Search for the cell housing the specified text and yield its (x, y) center coordinate. 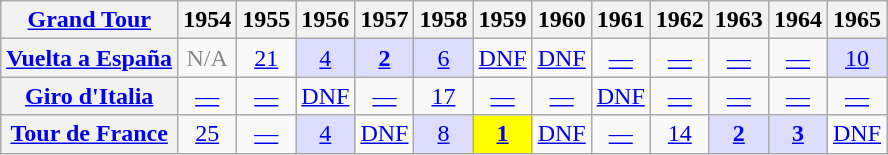
Giro d'Italia (90, 96)
Vuelta a España (90, 58)
Grand Tour (90, 20)
1954 (208, 20)
21 (266, 58)
1956 (326, 20)
1959 (502, 20)
1955 (266, 20)
1961 (620, 20)
8 (444, 134)
10 (856, 58)
Tour de France (90, 134)
1958 (444, 20)
1960 (562, 20)
3 (798, 134)
6 (444, 58)
1964 (798, 20)
N/A (208, 58)
1965 (856, 20)
1957 (384, 20)
14 (680, 134)
1963 (738, 20)
1 (502, 134)
25 (208, 134)
17 (444, 96)
1962 (680, 20)
